Provide the (x, y) coordinate of the cell's center where the given text is located.  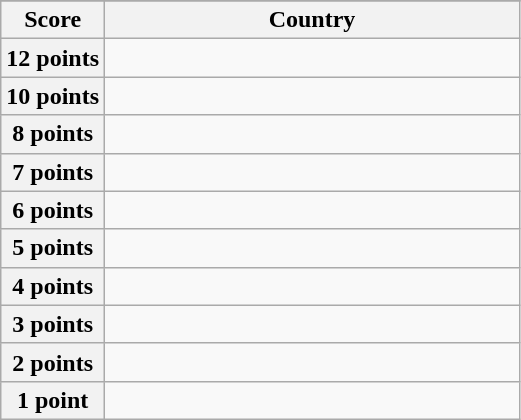
5 points (53, 248)
2 points (53, 362)
3 points (53, 324)
Score (53, 20)
1 point (53, 400)
10 points (53, 96)
7 points (53, 172)
8 points (53, 134)
4 points (53, 286)
6 points (53, 210)
12 points (53, 58)
Country (312, 20)
